Scan for the cell matching the given text and deliver its (X, Y) coordinate at center. 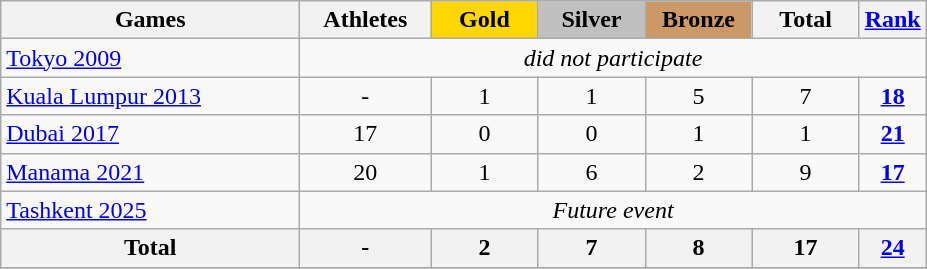
Manama 2021 (150, 172)
5 (698, 96)
Games (150, 20)
Gold (484, 20)
Bronze (698, 20)
6 (592, 172)
Dubai 2017 (150, 134)
Tokyo 2009 (150, 58)
21 (892, 134)
18 (892, 96)
20 (366, 172)
Kuala Lumpur 2013 (150, 96)
24 (892, 248)
Athletes (366, 20)
9 (806, 172)
Silver (592, 20)
8 (698, 248)
did not participate (613, 58)
Future event (613, 210)
Tashkent 2025 (150, 210)
Rank (892, 20)
